Find where the given text appears and provide that cell's center as [x, y] coordinate. 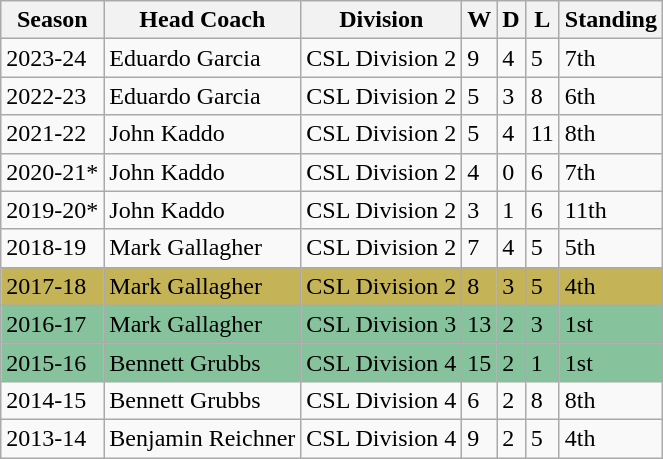
2019-20* [52, 210]
Benjamin Reichner [202, 438]
7 [480, 248]
2015-16 [52, 362]
D [511, 20]
2013-14 [52, 438]
Division [382, 20]
6th [610, 96]
Standing [610, 20]
Head Coach [202, 20]
11th [610, 210]
11 [542, 134]
15 [480, 362]
2014-15 [52, 400]
2020-21* [52, 172]
2016-17 [52, 324]
2017-18 [52, 286]
W [480, 20]
2023-24 [52, 58]
5th [610, 248]
2022-23 [52, 96]
13 [480, 324]
Season [52, 20]
2018-19 [52, 248]
L [542, 20]
0 [511, 172]
2021-22 [52, 134]
CSL Division 3 [382, 324]
